Determine the [X, Y] coordinate at the center of the cell enclosing the given text.  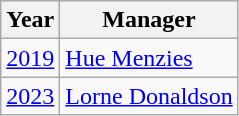
Year [30, 20]
Manager [149, 20]
Hue Menzies [149, 58]
Lorne Donaldson [149, 96]
2023 [30, 96]
2019 [30, 58]
